Determine the [X, Y] coordinate at the center of the cell enclosing the given text.  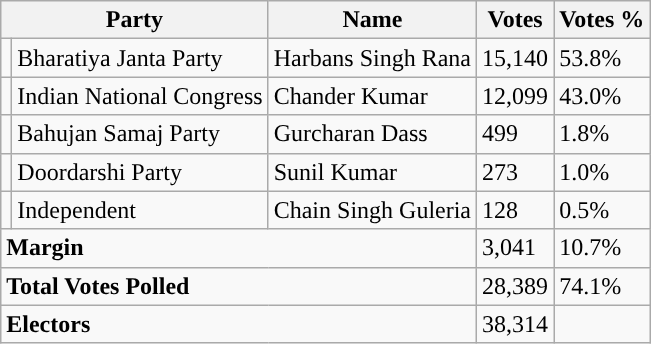
1.8% [602, 134]
128 [516, 210]
15,140 [516, 58]
12,099 [516, 96]
499 [516, 134]
38,314 [516, 324]
1.0% [602, 172]
Margin [239, 248]
Harbans Singh Rana [372, 58]
Electors [239, 324]
Bharatiya Janta Party [140, 58]
Chain Singh Guleria [372, 210]
Party [134, 20]
28,389 [516, 286]
74.1% [602, 286]
Chander Kumar [372, 96]
273 [516, 172]
3,041 [516, 248]
53.8% [602, 58]
Total Votes Polled [239, 286]
Independent [140, 210]
Votes [516, 20]
10.7% [602, 248]
Gurcharan Dass [372, 134]
Indian National Congress [140, 96]
Votes % [602, 20]
Sunil Kumar [372, 172]
43.0% [602, 96]
Name [372, 20]
0.5% [602, 210]
Doordarshi Party [140, 172]
Bahujan Samaj Party [140, 134]
